Return [X, Y] of the center of cell containing provided text 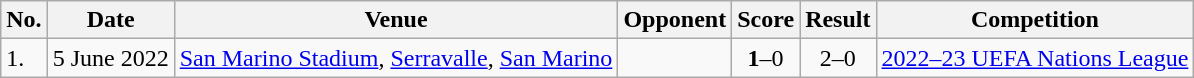
Date [110, 20]
1. [24, 58]
Result [838, 20]
5 June 2022 [110, 58]
San Marino Stadium, Serravalle, San Marino [396, 58]
No. [24, 20]
Score [766, 20]
Venue [396, 20]
2022–23 UEFA Nations League [1035, 58]
Opponent [675, 20]
Competition [1035, 20]
1–0 [766, 58]
2–0 [838, 58]
